Return [x, y] of the center of cell containing provided text 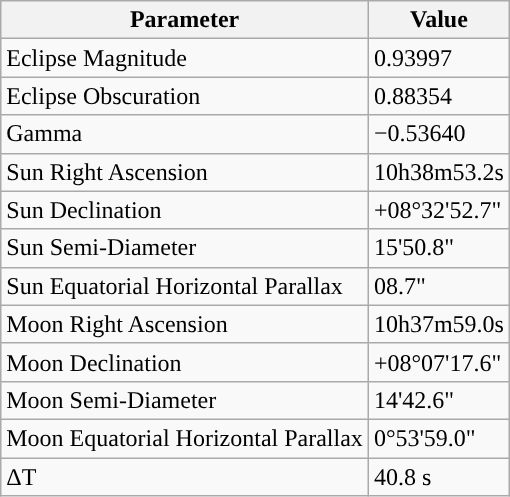
10h38m53.2s [438, 172]
10h37m59.0s [438, 324]
Sun Equatorial Horizontal Parallax [185, 286]
Moon Right Ascension [185, 324]
08.7" [438, 286]
+08°07'17.6" [438, 362]
0°53'59.0" [438, 438]
Moon Declination [185, 362]
Sun Right Ascension [185, 172]
0.88354 [438, 96]
40.8 s [438, 477]
Parameter [185, 20]
Moon Semi-Diameter [185, 400]
0.93997 [438, 58]
14'42.6" [438, 400]
Eclipse Magnitude [185, 58]
−0.53640 [438, 134]
Gamma [185, 134]
Eclipse Obscuration [185, 96]
+08°32'52.7" [438, 210]
ΔT [185, 477]
Sun Semi-Diameter [185, 248]
Sun Declination [185, 210]
15'50.8" [438, 248]
Moon Equatorial Horizontal Parallax [185, 438]
Value [438, 20]
